Extract the (x, y) coordinate from the center of the cell holding the provided text.  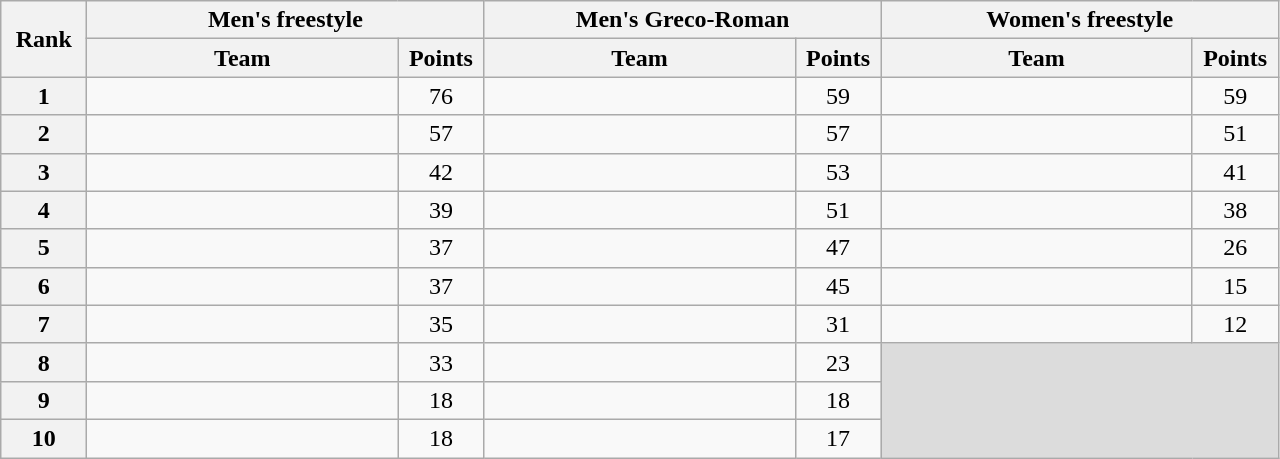
8 (44, 362)
12 (1235, 324)
17 (838, 438)
23 (838, 362)
7 (44, 324)
76 (441, 96)
42 (441, 172)
39 (441, 210)
47 (838, 248)
4 (44, 210)
31 (838, 324)
Men's freestyle (286, 20)
5 (44, 248)
Women's freestyle (1080, 20)
33 (441, 362)
6 (44, 286)
10 (44, 438)
1 (44, 96)
45 (838, 286)
Men's Greco-Roman (682, 20)
38 (1235, 210)
3 (44, 172)
35 (441, 324)
Rank (44, 39)
2 (44, 134)
9 (44, 400)
41 (1235, 172)
15 (1235, 286)
53 (838, 172)
26 (1235, 248)
